Find where the given text appears and provide that cell's center as (x, y) coordinate. 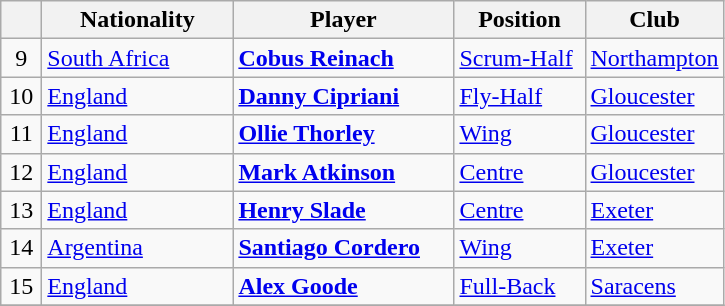
15 (22, 286)
Full-Back (520, 286)
Henry Slade (344, 210)
Club (654, 20)
Ollie Thorley (344, 134)
Alex Goode (344, 286)
13 (22, 210)
Cobus Reinach (344, 58)
Mark Atkinson (344, 172)
14 (22, 248)
Saracens (654, 286)
Danny Cipriani (344, 96)
9 (22, 58)
Player (344, 20)
Position (520, 20)
Santiago Cordero (344, 248)
Northampton (654, 58)
Nationality (138, 20)
10 (22, 96)
Fly-Half (520, 96)
Scrum-Half (520, 58)
South Africa (138, 58)
11 (22, 134)
Argentina (138, 248)
12 (22, 172)
